Detect which cell encompasses the target text, then output its (X, Y) center coordinate. 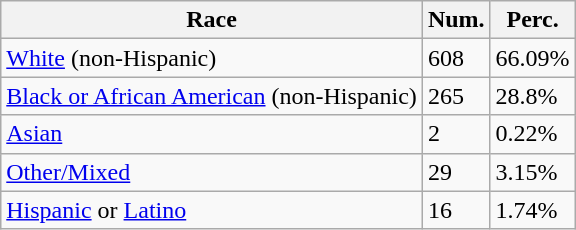
28.8% (532, 96)
1.74% (532, 210)
Black or African American (non-Hispanic) (212, 96)
3.15% (532, 172)
66.09% (532, 58)
2 (456, 134)
608 (456, 58)
Hispanic or Latino (212, 210)
265 (456, 96)
Num. (456, 20)
16 (456, 210)
Race (212, 20)
Other/Mixed (212, 172)
Asian (212, 134)
29 (456, 172)
0.22% (532, 134)
Perc. (532, 20)
White (non-Hispanic) (212, 58)
